For the text-containing cell, return its midpoint in [X, Y] coordinate format. 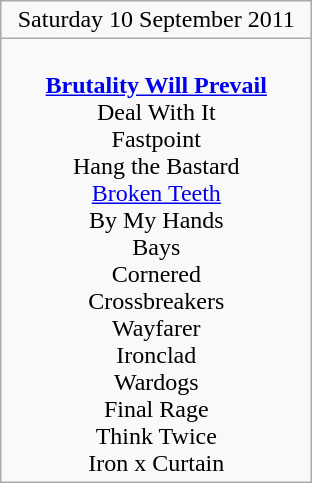
Saturday 10 September 2011 [156, 20]
